Identify which cell holds the provided text, then report its [X, Y] central coordinate. 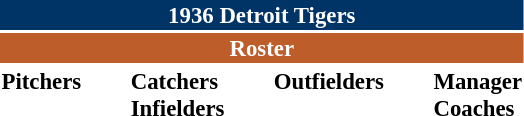
1936 Detroit Tigers [262, 15]
Roster [262, 48]
